Capture the cell that displays the provided text and extract its (x, y) central coordinate. 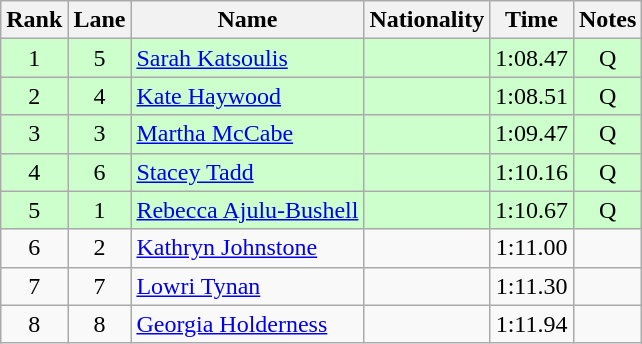
Martha McCabe (248, 134)
1:09.47 (532, 134)
1:08.47 (532, 58)
Lane (100, 20)
1:10.16 (532, 172)
Sarah Katsoulis (248, 58)
Kate Haywood (248, 96)
1:08.51 (532, 96)
1:11.94 (532, 324)
1:11.30 (532, 286)
Rebecca Ajulu-Bushell (248, 210)
1:10.67 (532, 210)
Stacey Tadd (248, 172)
Georgia Holderness (248, 324)
1:11.00 (532, 248)
Kathryn Johnstone (248, 248)
Nationality (427, 20)
Lowri Tynan (248, 286)
Rank (34, 20)
Name (248, 20)
Notes (607, 20)
Time (532, 20)
